Find where the given text appears and provide that cell's center as (X, Y) coordinate. 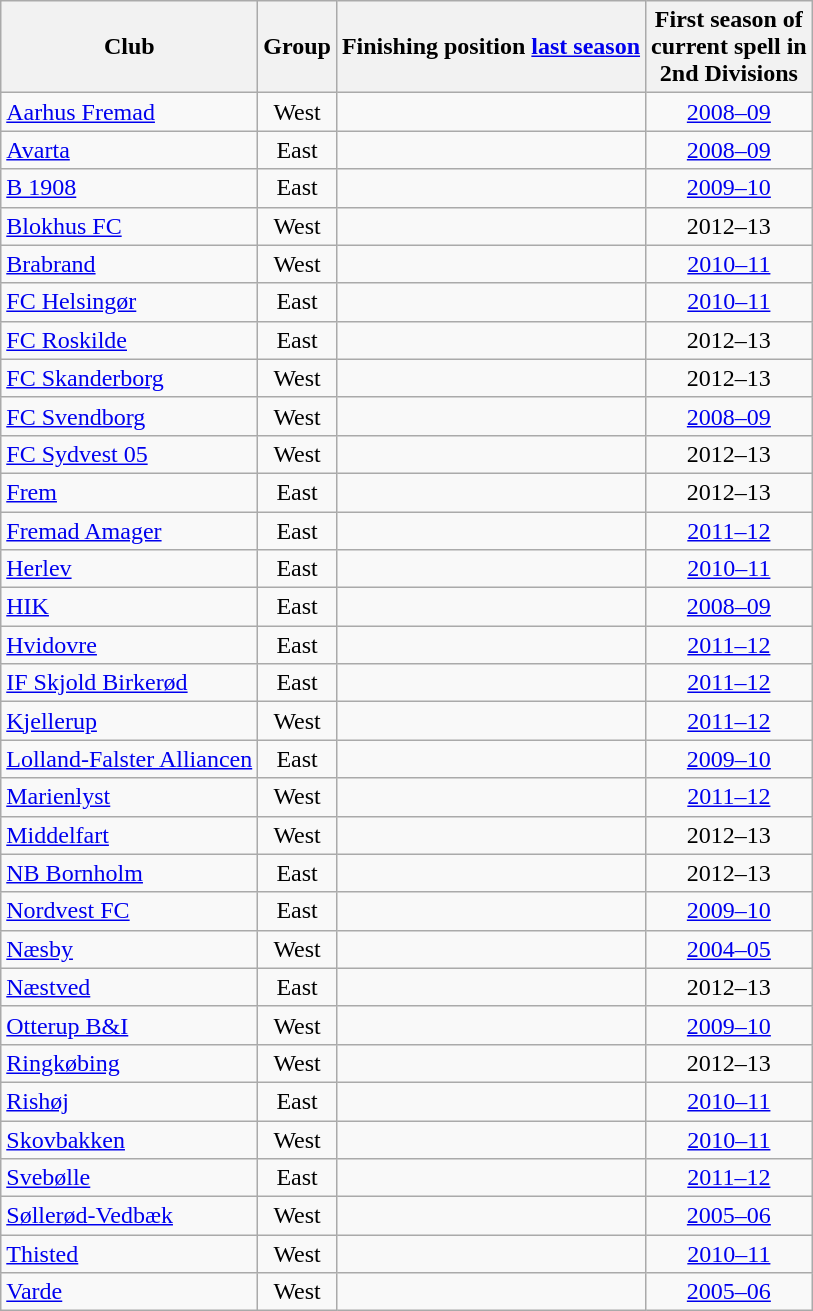
Næsby (130, 949)
HIK (130, 607)
Group (298, 47)
IF Skjold Birkerød (130, 683)
Svebølle (130, 1178)
Otterup B&I (130, 1025)
Avarta (130, 150)
Thisted (130, 1254)
FC Helsingør (130, 302)
Kjellerup (130, 721)
FC Sydvest 05 (130, 454)
Nordvest FC (130, 911)
FC Svendborg (130, 416)
B 1908 (130, 188)
Ringkøbing (130, 1063)
Fremad Amager (130, 531)
First season ofcurrent spell in2nd Divisions (730, 47)
Club (130, 47)
Frem (130, 492)
Blokhus FC (130, 226)
Finishing position last season (490, 47)
Hvidovre (130, 645)
Aarhus Fremad (130, 112)
FC Skanderborg (130, 378)
Søllerød-Vedbæk (130, 1216)
Herlev (130, 569)
Middelfart (130, 835)
Rishøj (130, 1101)
Næstved (130, 987)
Lolland-Falster Alliancen (130, 759)
FC Roskilde (130, 340)
2004–05 (730, 949)
Varde (130, 1292)
Marienlyst (130, 797)
Brabrand (130, 264)
Skovbakken (130, 1139)
NB Bornholm (130, 873)
